Extract the (x, y) coordinate from the center of the cell holding the provided text.  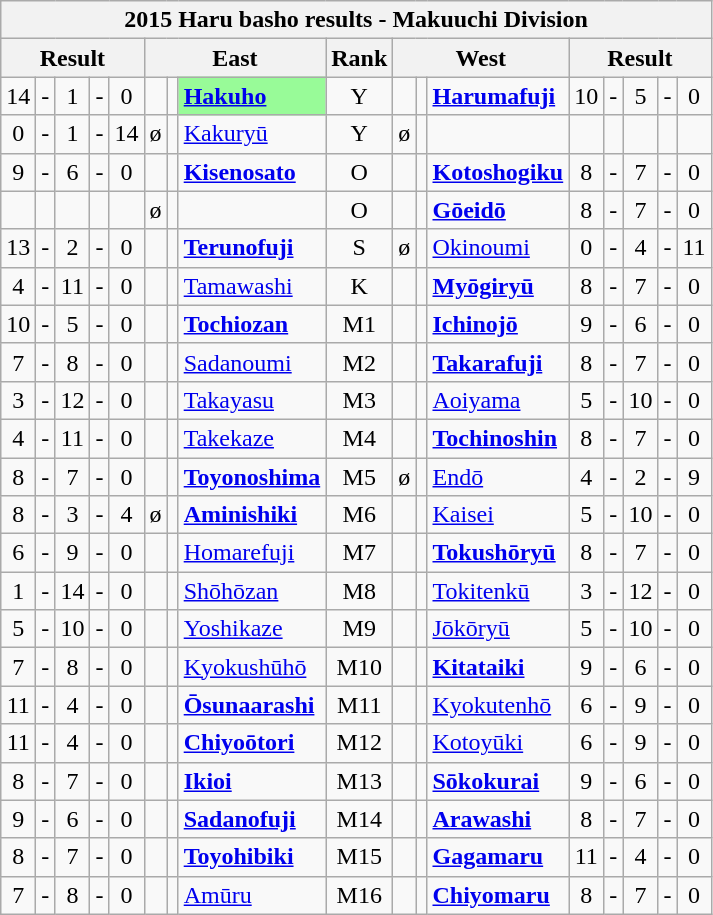
Sadanofuji (252, 819)
13 (18, 248)
Rank (360, 58)
Aoiyama (498, 400)
Tochinoshin (498, 438)
Takayasu (252, 400)
Toyohibiki (252, 857)
Arawashi (498, 819)
Okinoumi (498, 248)
Takarafuji (498, 362)
2015 Haru basho results - Makuuchi Division (356, 20)
Yoshikaze (252, 629)
Toyonoshima (252, 477)
Kakuryū (252, 134)
Endō (498, 477)
Chiyoōtori (252, 743)
Gōeidō (498, 210)
Kotoyūki (498, 743)
M5 (360, 477)
Ōsunaarashi (252, 705)
Gagamaru (498, 857)
M12 (360, 743)
Hakuho (252, 96)
M15 (360, 857)
Ichinojō (498, 324)
Tokushōryū (498, 553)
M13 (360, 781)
M10 (360, 667)
M14 (360, 819)
Ikioi (252, 781)
Takekaze (252, 438)
East (235, 58)
Shōhōzan (252, 591)
M3 (360, 400)
Homarefuji (252, 553)
M9 (360, 629)
Kisenosato (252, 172)
Jōkōryū (498, 629)
M16 (360, 895)
Tamawashi (252, 286)
Chiyomaru (498, 895)
K (360, 286)
M7 (360, 553)
Terunofuji (252, 248)
M1 (360, 324)
Kotoshogiku (498, 172)
M2 (360, 362)
Tokitenkū (498, 591)
Kyokutenhō (498, 705)
Tochiozan (252, 324)
M6 (360, 515)
Kitataiki (498, 667)
West (481, 58)
Amūru (252, 895)
Myōgiryū (498, 286)
Sōkokurai (498, 781)
Sadanoumi (252, 362)
M4 (360, 438)
Kaisei (498, 515)
Aminishiki (252, 515)
Harumafuji (498, 96)
S (360, 248)
Kyokushūhō (252, 667)
M8 (360, 591)
M11 (360, 705)
